Capture the cell that displays the provided text and extract its [X, Y] central coordinate. 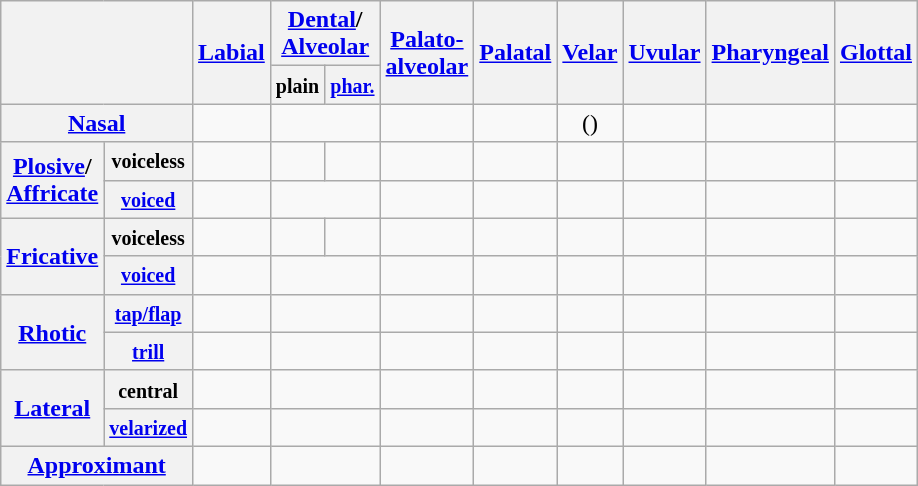
phar. [352, 85]
plain [297, 85]
Fricative [52, 256]
Rhotic [52, 332]
tap/flap [148, 313]
trill [148, 351]
Lateral [52, 408]
Nasal [97, 123]
Plosive/Affricate [52, 180]
central [148, 389]
Labial [232, 52]
Palatal [516, 52]
() [590, 123]
Approximant [97, 465]
Dental/Alveolar [325, 34]
Velar [590, 52]
velarized [148, 427]
Palato-alveolar [427, 52]
Glottal [876, 52]
Uvular [664, 52]
Pharyngeal [770, 52]
